Output the [X, Y] coordinate of the center of the cell containing the given text.  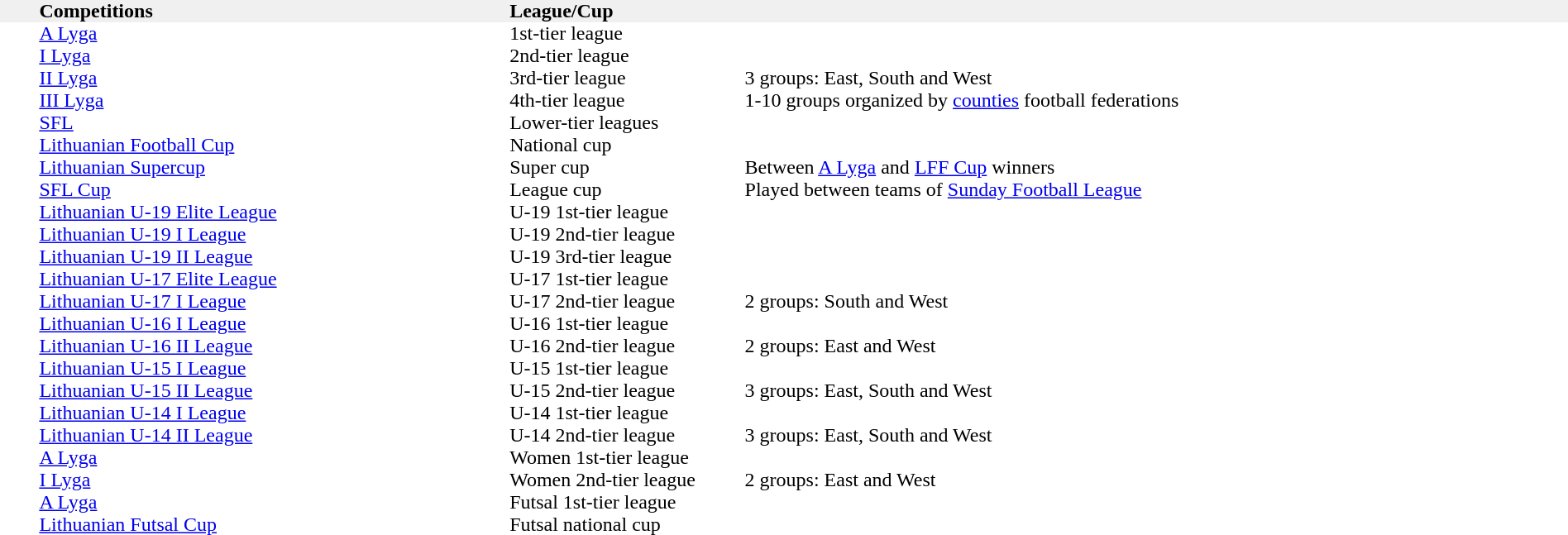
Lithuanian U-14 I League [275, 413]
League/Cup [627, 12]
1-10 groups organized by counties football federations [1156, 101]
U-14 1st-tier league [627, 413]
U-15 1st-tier league [627, 369]
Lithuanian U-16 I League [275, 324]
Between A Lyga and LFF Cup winners [1156, 167]
Lithuanian U-15 II League [275, 390]
U-14 2nd-tier league [627, 435]
Lithuanian U-19 I League [275, 235]
2 groups: South and West [1156, 301]
Lithuanian U-19 Elite League [275, 212]
III Lyga [275, 101]
Futsal 1st-tier league [627, 503]
Lithuanian U-14 II League [275, 435]
SFL Cup [275, 190]
Lithuanian U-17 I League [275, 301]
U-16 1st-tier league [627, 324]
Super cup [627, 167]
U-19 1st-tier league [627, 212]
U-15 2nd-tier league [627, 390]
U-16 2nd-tier league [627, 346]
National cup [627, 146]
3rd-tier league [627, 78]
Women 1st-tier league [627, 458]
Lithuanian U-19 II League [275, 256]
Lithuanian U-17 Elite League [275, 279]
Played between teams of Sunday Football League [1156, 190]
U-17 1st-tier league [627, 279]
Competitions [275, 12]
4th-tier league [627, 101]
Lithuanian Football Cup [275, 146]
II Lyga [275, 78]
U-19 2nd-tier league [627, 235]
U-19 3rd-tier league [627, 256]
U-17 2nd-tier league [627, 301]
2nd-tier league [627, 56]
Lithuanian U-15 I League [275, 369]
Lithuanian Supercup [275, 167]
Lithuanian U-16 II League [275, 346]
Women 2nd-tier league [627, 480]
1st-tier league [627, 33]
League cup [627, 190]
SFL [275, 122]
Lower-tier leagues [627, 122]
